Scan for the cell matching the given text and deliver its [x, y] coordinate at center. 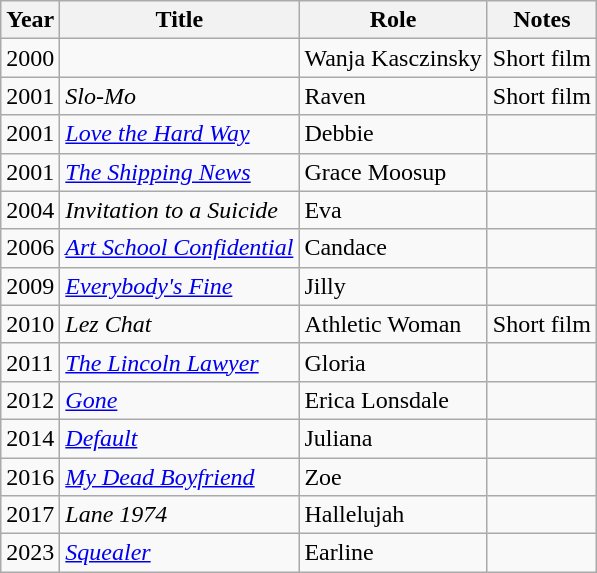
Invitation to a Suicide [180, 210]
Debbie [393, 134]
Grace Moosup [393, 172]
Notes [542, 20]
Squealer [180, 553]
Gone [180, 400]
Jilly [393, 286]
The Lincoln Lawyer [180, 362]
2010 [30, 324]
2014 [30, 438]
Raven [393, 96]
Zoe [393, 477]
Erica Lonsdale [393, 400]
The Shipping News [180, 172]
Love the Hard Way [180, 134]
2012 [30, 400]
Athletic Woman [393, 324]
2009 [30, 286]
2000 [30, 58]
Art School Confidential [180, 248]
Wanja Kasczinsky [393, 58]
Title [180, 20]
2023 [30, 553]
Everybody's Fine [180, 286]
2011 [30, 362]
Earline [393, 553]
Lez Chat [180, 324]
Year [30, 20]
Role [393, 20]
Default [180, 438]
Eva [393, 210]
Slo-Mo [180, 96]
Lane 1974 [180, 515]
2006 [30, 248]
Hallelujah [393, 515]
2016 [30, 477]
My Dead Boyfriend [180, 477]
Gloria [393, 362]
Candace [393, 248]
2004 [30, 210]
Juliana [393, 438]
2017 [30, 515]
